Identify which cell holds the provided text, then report its [X, Y] central coordinate. 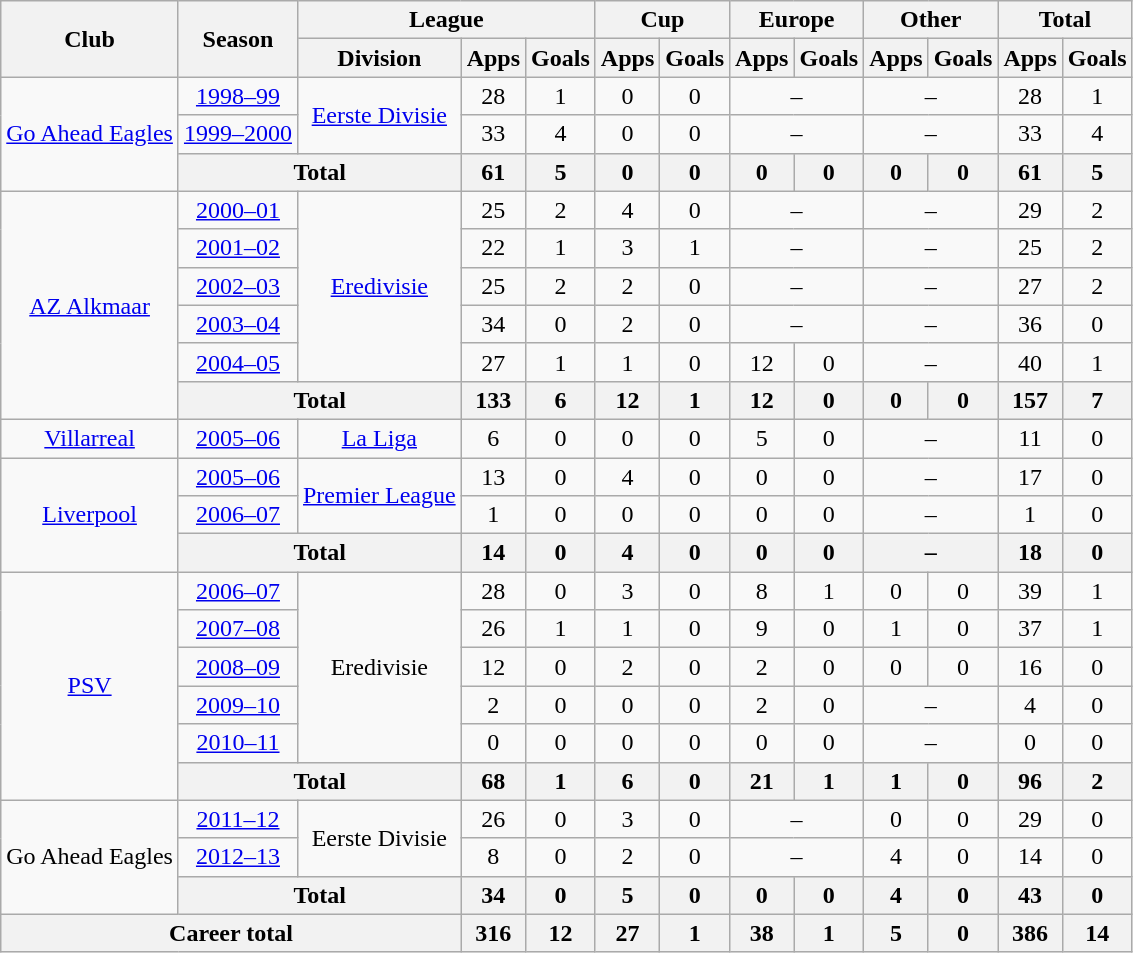
37 [1030, 629]
2008–09 [238, 667]
22 [493, 248]
La Liga [379, 438]
Europe [797, 20]
2004–05 [238, 362]
13 [493, 477]
16 [1030, 667]
39 [1030, 591]
2007–08 [238, 629]
2009–10 [238, 705]
386 [1030, 933]
2011–12 [238, 819]
21 [762, 781]
11 [1030, 438]
Club [90, 39]
2003–04 [238, 324]
League [446, 20]
Premier League [379, 496]
316 [493, 933]
AZ Alkmaar [90, 305]
96 [1030, 781]
2001–02 [238, 248]
2002–03 [238, 286]
2000–01 [238, 210]
Career total [231, 933]
68 [493, 781]
17 [1030, 477]
Season [238, 39]
PSV [90, 686]
Other [931, 20]
2010–11 [238, 743]
Cup [662, 20]
2012–13 [238, 857]
1999–2000 [238, 134]
38 [762, 933]
9 [762, 629]
18 [1030, 553]
Liverpool [90, 515]
Villarreal [90, 438]
40 [1030, 362]
133 [493, 400]
1998–99 [238, 96]
7 [1097, 400]
36 [1030, 324]
Division [379, 58]
43 [1030, 895]
157 [1030, 400]
